Determine the [X, Y] coordinate at the center of the cell enclosing the given text.  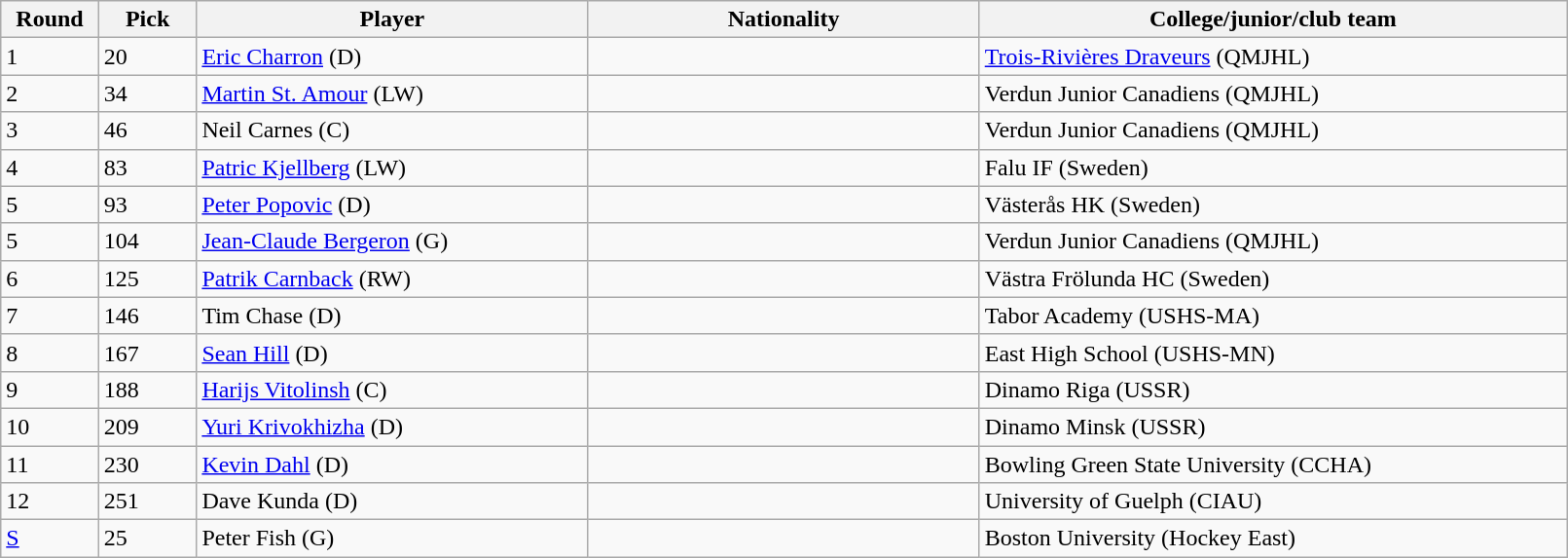
Yuri Krivokhizha (D) [392, 427]
Bowling Green State University (CCHA) [1273, 465]
Dinamo Riga (USSR) [1273, 390]
230 [148, 465]
3 [51, 130]
11 [51, 465]
1 [51, 56]
Player [392, 19]
83 [148, 167]
Nationality [784, 19]
Jean-Claude Bergeron (G) [392, 242]
University of Guelph (CIAU) [1273, 502]
Kevin Dahl (D) [392, 465]
Dinamo Minsk (USSR) [1273, 427]
East High School (USHS-MN) [1273, 353]
146 [148, 316]
20 [148, 56]
Tim Chase (D) [392, 316]
Martin St. Amour (LW) [392, 93]
34 [148, 93]
167 [148, 353]
Eric Charron (D) [392, 56]
Pick [148, 19]
25 [148, 539]
251 [148, 502]
Dave Kunda (D) [392, 502]
7 [51, 316]
209 [148, 427]
93 [148, 205]
Trois-Rivières Draveurs (QMJHL) [1273, 56]
8 [51, 353]
12 [51, 502]
Västerås HK (Sweden) [1273, 205]
Harijs Vitolinsh (C) [392, 390]
6 [51, 279]
9 [51, 390]
188 [148, 390]
Peter Fish (G) [392, 539]
Neil Carnes (C) [392, 130]
2 [51, 93]
Patrik Carnback (RW) [392, 279]
4 [51, 167]
College/junior/club team [1273, 19]
104 [148, 242]
125 [148, 279]
Round [51, 19]
Tabor Academy (USHS-MA) [1273, 316]
Västra Frölunda HC (Sweden) [1273, 279]
Peter Popovic (D) [392, 205]
Boston University (Hockey East) [1273, 539]
Falu IF (Sweden) [1273, 167]
46 [148, 130]
Patric Kjellberg (LW) [392, 167]
Sean Hill (D) [392, 353]
S [51, 539]
10 [51, 427]
